From the cell containing the given text, extract its center point as (x, y) coordinate. 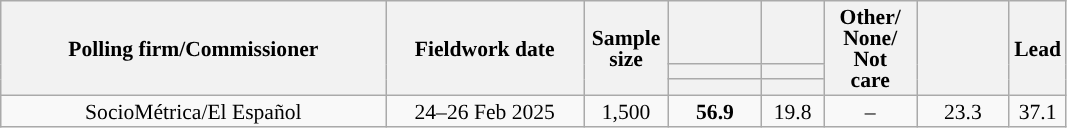
24–26 Feb 2025 (485, 110)
Lead (1038, 48)
56.9 (716, 110)
23.3 (962, 110)
Other/None/Notcare (870, 48)
Fieldwork date (485, 48)
Sample size (626, 48)
1,500 (626, 110)
– (870, 110)
SocioMétrica/El Español (194, 110)
Polling firm/Commissioner (194, 48)
37.1 (1038, 110)
19.8 (792, 110)
